Output the (X, Y) coordinate of the center of the cell containing the given text.  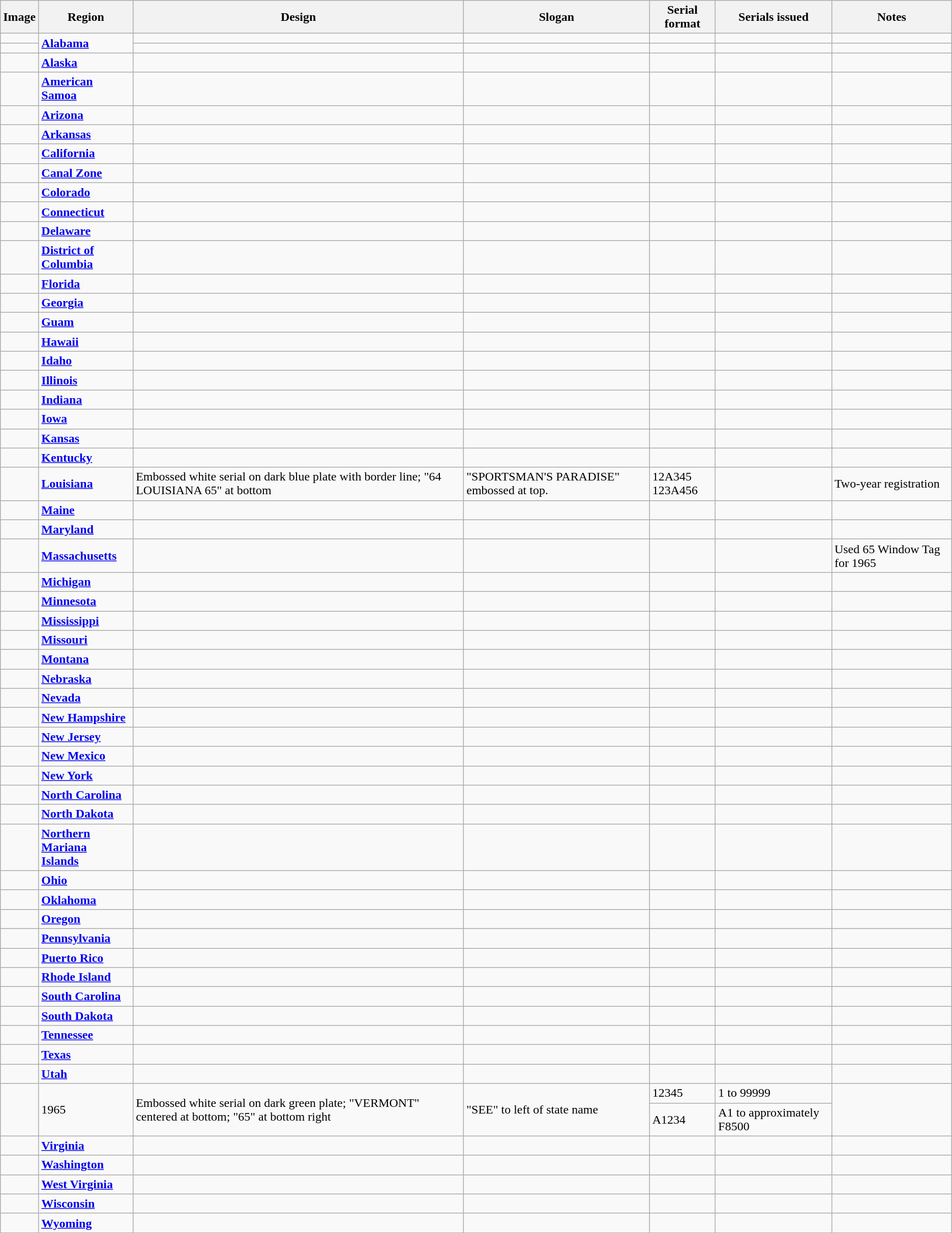
Minnesota (86, 601)
Used 65 Window Tag for 1965 (891, 555)
New Mexico (86, 756)
Region (86, 17)
Embossed white serial on dark green plate; "VERMONT" centered at bottom; "65" at bottom right (299, 1109)
A1234 (682, 1120)
Kentucky (86, 458)
West Virginia (86, 1184)
Embossed white serial on dark blue plate with border line; "64 LOUISIANA 65" at bottom (299, 484)
Colorado (86, 192)
12A345123A456 (682, 484)
Indiana (86, 400)
Slogan (556, 17)
Idaho (86, 361)
Design (299, 17)
Arkansas (86, 134)
South Dakota (86, 1016)
Canal Zone (86, 173)
Guam (86, 322)
Kansas (86, 438)
Georgia (86, 303)
Ohio (86, 880)
Alaska (86, 63)
Washington (86, 1165)
"SEE" to left of state name (556, 1109)
"SPORTSMAN'S PARADISE" embossed at top. (556, 484)
Oklahoma (86, 899)
Connecticut (86, 212)
1 to 99999 (774, 1093)
New York (86, 775)
A1 to approximately F8500 (774, 1120)
Wyoming (86, 1223)
Florida (86, 283)
Mississippi (86, 621)
Virginia (86, 1146)
Iowa (86, 419)
Delaware (86, 231)
Arizona (86, 115)
Pennsylvania (86, 938)
Rhode Island (86, 977)
Missouri (86, 640)
Serials issued (774, 17)
Serial format (682, 17)
Montana (86, 659)
1965 (86, 1109)
New Hampshire (86, 717)
Wisconsin (86, 1204)
Two-year registration (891, 484)
Notes (891, 17)
Nevada (86, 698)
Michigan (86, 582)
Tennessee (86, 1035)
Oregon (86, 919)
Maine (86, 510)
North Dakota (86, 814)
Louisiana (86, 484)
Maryland (86, 529)
New Jersey (86, 737)
Northern Mariana Islands (86, 847)
Image (19, 17)
12345 (682, 1093)
Massachusetts (86, 555)
District ofColumbia (86, 257)
American Samoa (86, 88)
South Carolina (86, 997)
Texas (86, 1055)
North Carolina (86, 795)
Nebraska (86, 679)
Illinois (86, 380)
Alabama (86, 43)
Puerto Rico (86, 957)
California (86, 154)
Utah (86, 1074)
Hawaii (86, 342)
